For the text-containing cell, return its midpoint in [x, y] coordinate format. 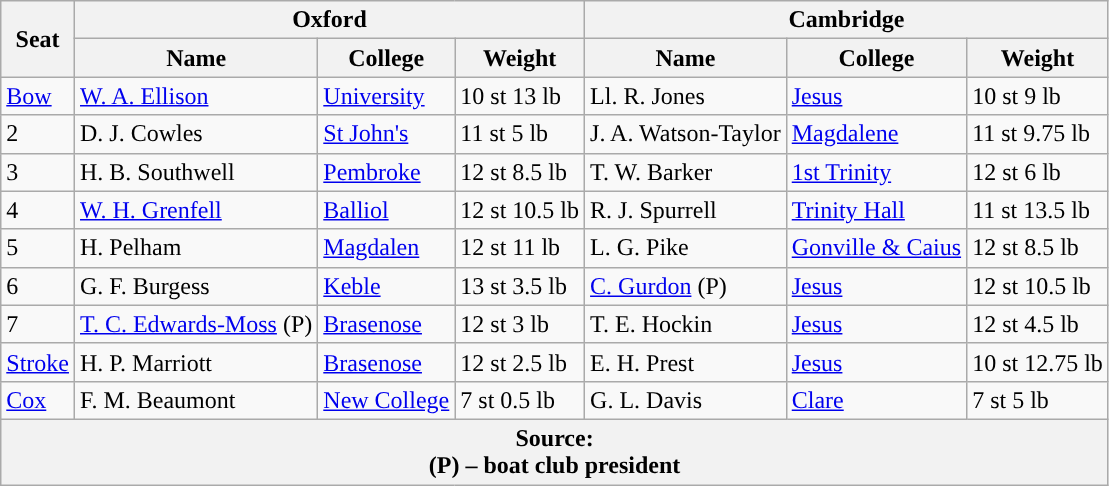
1st Trinity [876, 172]
Cox [38, 400]
Pembroke [386, 172]
L. G. Pike [686, 248]
Cambridge [847, 20]
F. M. Beaumont [196, 400]
10 st 13 lb [520, 96]
12 st 2.5 lb [520, 362]
Clare [876, 400]
Trinity Hall [876, 210]
Gonville & Caius [876, 248]
J. A. Watson-Taylor [686, 134]
H. Pelham [196, 248]
W. A. Ellison [196, 96]
Ll. R. Jones [686, 96]
13 st 3.5 lb [520, 286]
D. J. Cowles [196, 134]
G. F. Burgess [196, 286]
New College [386, 400]
12 st 11 lb [520, 248]
C. Gurdon (P) [686, 286]
Source:(P) – boat club president [555, 452]
Balliol [386, 210]
12 st 6 lb [1038, 172]
W. H. Grenfell [196, 210]
11 st 9.75 lb [1038, 134]
7 [38, 324]
E. H. Prest [686, 362]
2 [38, 134]
6 [38, 286]
T. C. Edwards-Moss (P) [196, 324]
T. E. Hockin [686, 324]
St John's [386, 134]
University [386, 96]
10 st 12.75 lb [1038, 362]
7 st 5 lb [1038, 400]
12 st 3 lb [520, 324]
7 st 0.5 lb [520, 400]
H. B. Southwell [196, 172]
Bow [38, 96]
5 [38, 248]
H. P. Marriott [196, 362]
Magdalene [876, 134]
Stroke [38, 362]
4 [38, 210]
Oxford [329, 20]
Keble [386, 286]
Seat [38, 39]
12 st 4.5 lb [1038, 324]
11 st 13.5 lb [1038, 210]
G. L. Davis [686, 400]
10 st 9 lb [1038, 96]
11 st 5 lb [520, 134]
Magdalen [386, 248]
3 [38, 172]
T. W. Barker [686, 172]
R. J. Spurrell [686, 210]
